Capture the cell that displays the provided text and extract its (X, Y) central coordinate. 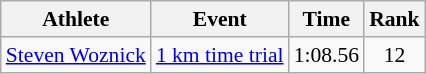
Time (326, 19)
Athlete (76, 19)
Rank (394, 19)
1:08.56 (326, 55)
Steven Woznick (76, 55)
Event (220, 19)
12 (394, 55)
1 km time trial (220, 55)
